Extract the [x, y] coordinate from the center of the cell holding the provided text.  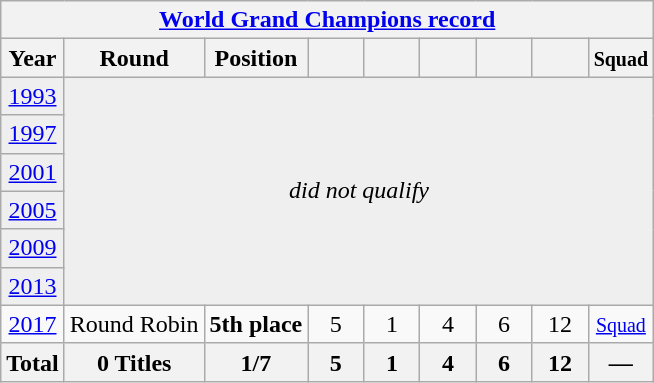
2013 [33, 286]
did not qualify [358, 191]
2005 [33, 210]
Total [33, 362]
Year [33, 58]
5th place [256, 324]
2009 [33, 248]
— [621, 362]
1/7 [256, 362]
2001 [33, 172]
2017 [33, 324]
World Grand Champions record [328, 20]
Round [134, 58]
1993 [33, 96]
1997 [33, 134]
Round Robin [134, 324]
0 Titles [134, 362]
Position [256, 58]
